Identify which cell holds the provided text, then report its (X, Y) central coordinate. 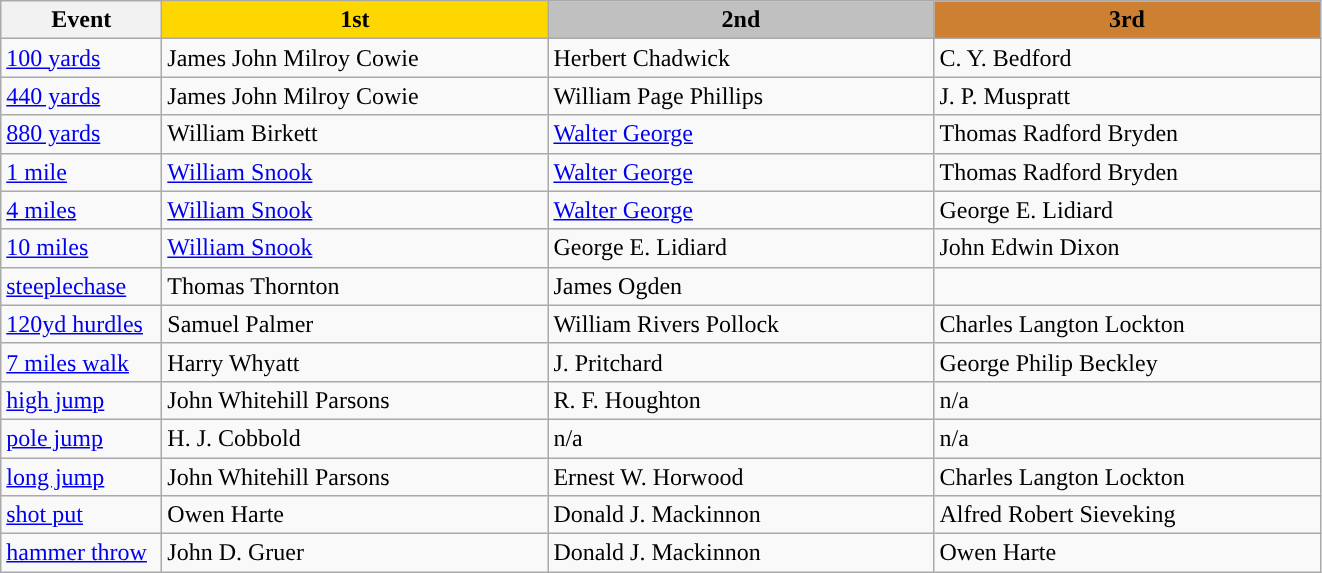
J. P. Muspratt (1127, 96)
Samuel Palmer (355, 324)
James Ogden (741, 286)
Thomas Thornton (355, 286)
hammer throw (82, 553)
steeplechase (82, 286)
Alfred Robert Sieveking (1127, 515)
Herbert Chadwick (741, 58)
1st (355, 20)
120yd hurdles (82, 324)
Ernest W. Horwood (741, 477)
440 yards (82, 96)
H. J. Cobbold (355, 438)
John D. Gruer (355, 553)
Event (82, 20)
John Edwin Dixon (1127, 248)
100 yards (82, 58)
C. Y. Bedford (1127, 58)
R. F. Houghton (741, 400)
high jump (82, 400)
880 yards (82, 134)
1 mile (82, 172)
pole jump (82, 438)
J. Pritchard (741, 362)
William Rivers Pollock (741, 324)
George Philip Beckley (1127, 362)
William Birkett (355, 134)
7 miles walk (82, 362)
William Page Phillips (741, 96)
4 miles (82, 210)
Harry Whyatt (355, 362)
10 miles (82, 248)
long jump (82, 477)
3rd (1127, 20)
shot put (82, 515)
2nd (741, 20)
